Capture the cell that displays the provided text and extract its [x, y] central coordinate. 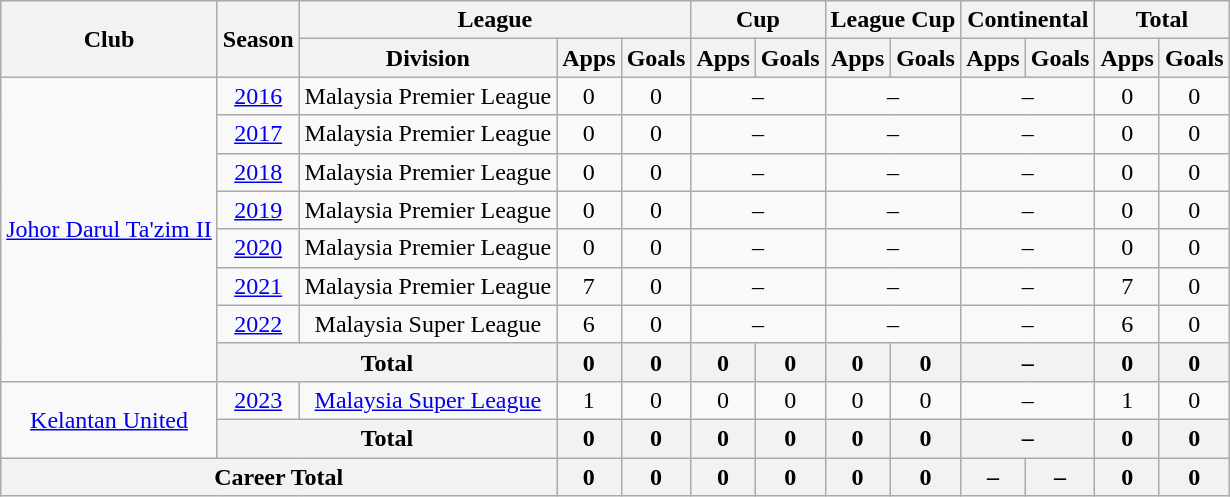
2016 [258, 96]
League Cup [893, 20]
2018 [258, 172]
2023 [258, 400]
Career Total [279, 477]
Cup [758, 20]
Division [428, 58]
2021 [258, 286]
Kelantan United [110, 419]
Continental [1028, 20]
2017 [258, 134]
Club [110, 39]
2022 [258, 324]
2019 [258, 210]
League [495, 20]
Johor Darul Ta'zim II [110, 229]
2020 [258, 248]
Season [258, 39]
